Provide the (x, y) coordinate of the cell's center where the given text is located.  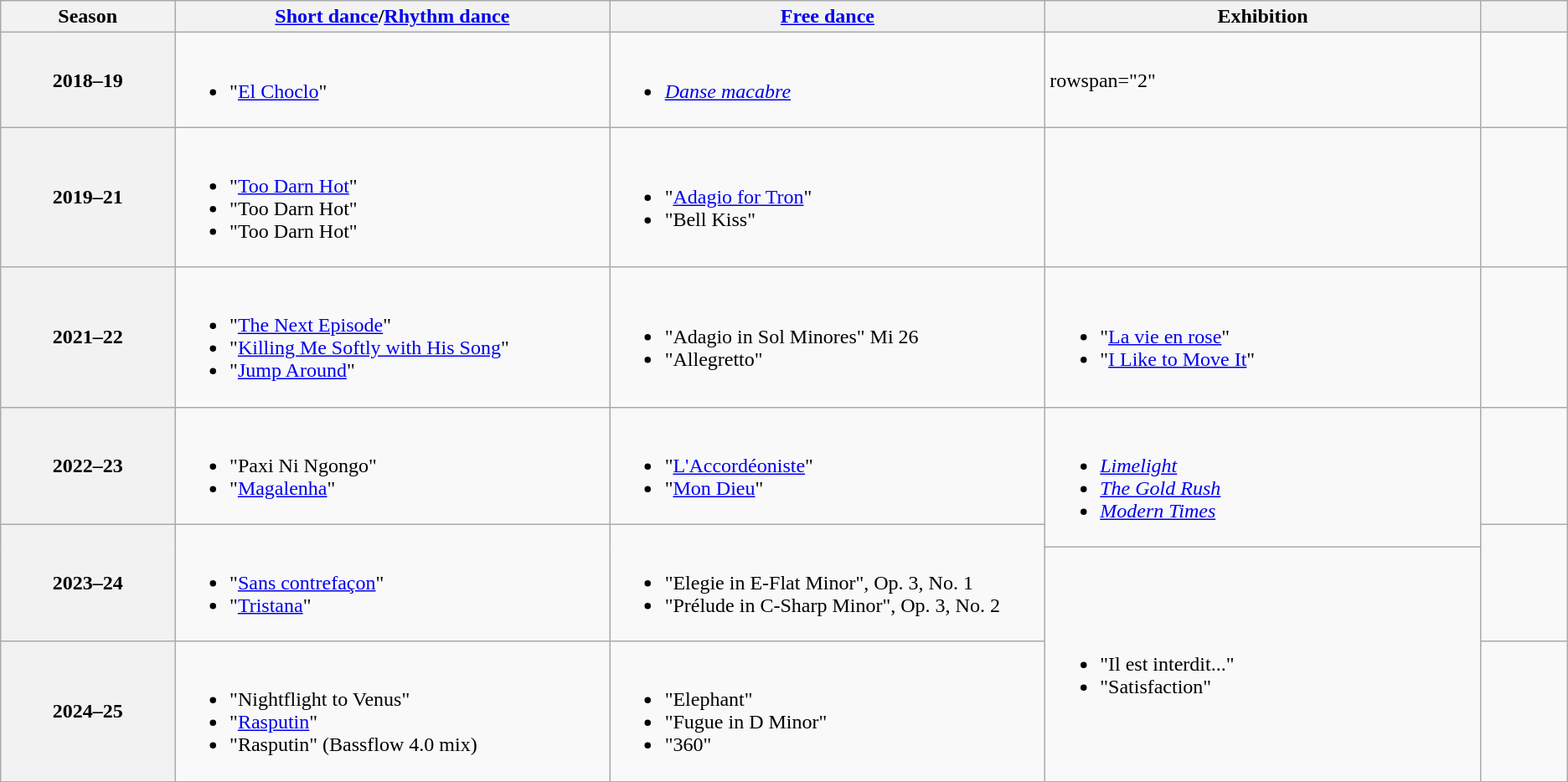
2019–21 (88, 198)
"Il est interdit...""Satisfaction" (1263, 664)
2021–22 (88, 337)
rowspan="2" (1263, 80)
Free dance (828, 17)
"Nightflight to Venus""Rasputin""Rasputin" (Bassflow 4.0 mix) (393, 712)
2023–24 (88, 583)
"Elegie in E-Flat Minor", Op. 3, No. 1"Prélude in C-Sharp Minor", Op. 3, No. 2 (828, 583)
Season (88, 17)
"Elephant""Fugue in D Minor""360" (828, 712)
"Too Darn Hot" "Too Darn Hot" "Too Darn Hot" (393, 198)
"Adagio for Tron""Bell Kiss" (828, 198)
"El Choclo" (393, 80)
Short dance/Rhythm dance (393, 17)
Exhibition (1263, 17)
LimelightThe Gold RushModern Times (1263, 477)
2022–23 (88, 466)
"Paxi Ni Ngongo" "Magalenha" (393, 466)
"La vie en rose""I Like to Move It" (1263, 337)
Danse macabre (828, 80)
2024–25 (88, 712)
2018–19 (88, 80)
"Adagio in Sol Minores" Mi 26"Allegretto" (828, 337)
"The Next Episode" "Killing Me Softly with His Song" "Jump Around" (393, 337)
"Sans contrefaçon""Tristana" (393, 583)
"L'Accordéoniste""Mon Dieu" (828, 466)
